Output the (x, y) coordinate of the center of the cell containing the given text.  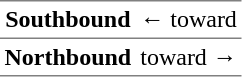
Southbound (68, 20)
← toward (189, 20)
toward → (189, 57)
Northbound (68, 57)
